Find where the given text appears and provide that cell's center as [x, y] coordinate. 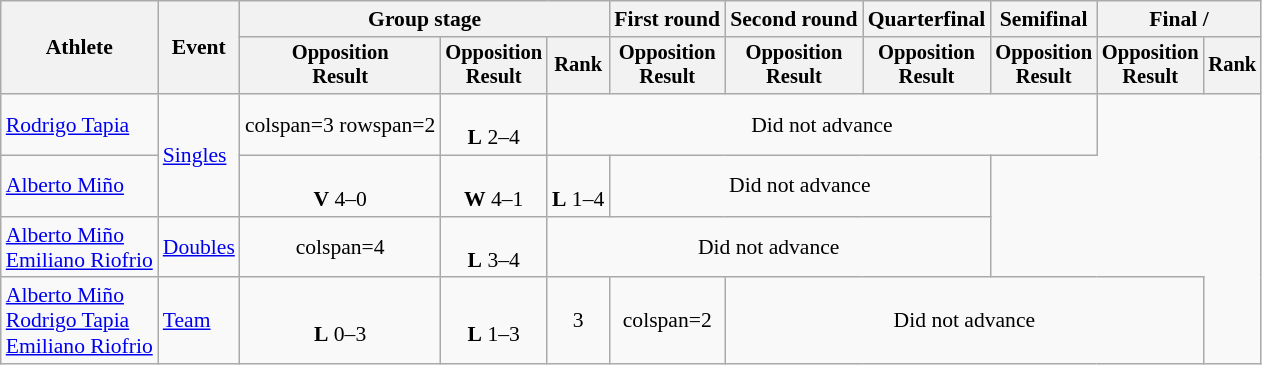
Group stage [424, 19]
L 1–3 [494, 322]
First round [667, 19]
L 1–4 [578, 186]
3 [578, 322]
colspan=4 [340, 248]
Semifinal [1044, 19]
Team [199, 322]
L 0–3 [340, 322]
Singles [199, 155]
Quarterfinal [927, 19]
Event [199, 48]
W 4–1 [494, 186]
L 3–4 [494, 248]
V 4–0 [340, 186]
Doubles [199, 248]
Alberto MiñoEmiliano Riofrio [80, 248]
Athlete [80, 48]
L 2–4 [494, 124]
colspan=2 [667, 322]
Rodrigo Tapia [80, 124]
Alberto MiñoRodrigo TapiaEmiliano Riofrio [80, 322]
Final / [1179, 19]
colspan=3 rowspan=2 [340, 124]
Second round [794, 19]
Alberto Miño [80, 186]
